Return the (x, y) coordinate for the center point of the cell that contains the specified text.  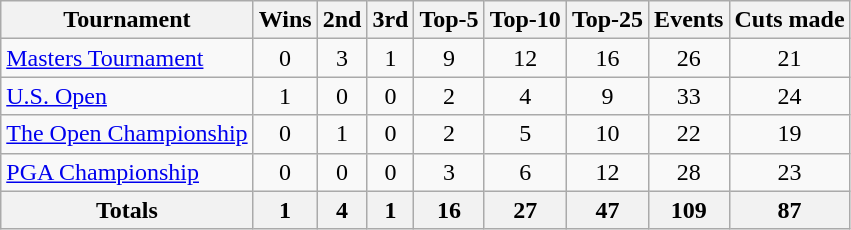
U.S. Open (127, 96)
Top-10 (525, 20)
27 (525, 210)
22 (689, 134)
109 (689, 210)
PGA Championship (127, 172)
26 (689, 58)
19 (790, 134)
Totals (127, 210)
Masters Tournament (127, 58)
87 (790, 210)
28 (689, 172)
6 (525, 172)
5 (525, 134)
3rd (390, 20)
47 (607, 210)
33 (689, 96)
The Open Championship (127, 134)
Top-5 (449, 20)
Cuts made (790, 20)
Tournament (127, 20)
2nd (342, 20)
24 (790, 96)
Wins (285, 20)
10 (607, 134)
21 (790, 58)
Top-25 (607, 20)
Events (689, 20)
23 (790, 172)
